Return the [x, y] coordinate for the center point of the cell that contains the specified text.  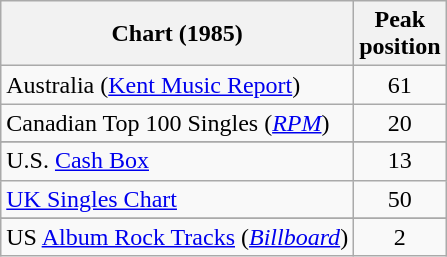
US Album Rock Tracks (Billboard) [178, 237]
61 [400, 85]
U.S. Cash Box [178, 161]
Canadian Top 100 Singles (RPM) [178, 123]
13 [400, 161]
UK Singles Chart [178, 199]
Australia (Kent Music Report) [178, 85]
20 [400, 123]
Chart (1985) [178, 34]
50 [400, 199]
Peakposition [400, 34]
2 [400, 237]
